Search for the cell housing the specified text and yield its (x, y) center coordinate. 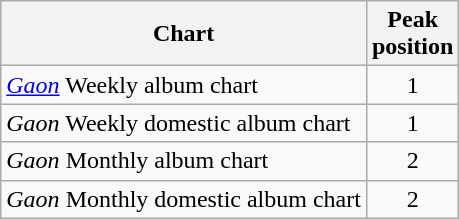
Gaon Monthly album chart (184, 161)
Peakposition (412, 34)
Gaon Weekly album chart (184, 85)
Gaon Monthly domestic album chart (184, 199)
Chart (184, 34)
Gaon Weekly domestic album chart (184, 123)
